Identify which cell holds the provided text, then report its [X, Y] central coordinate. 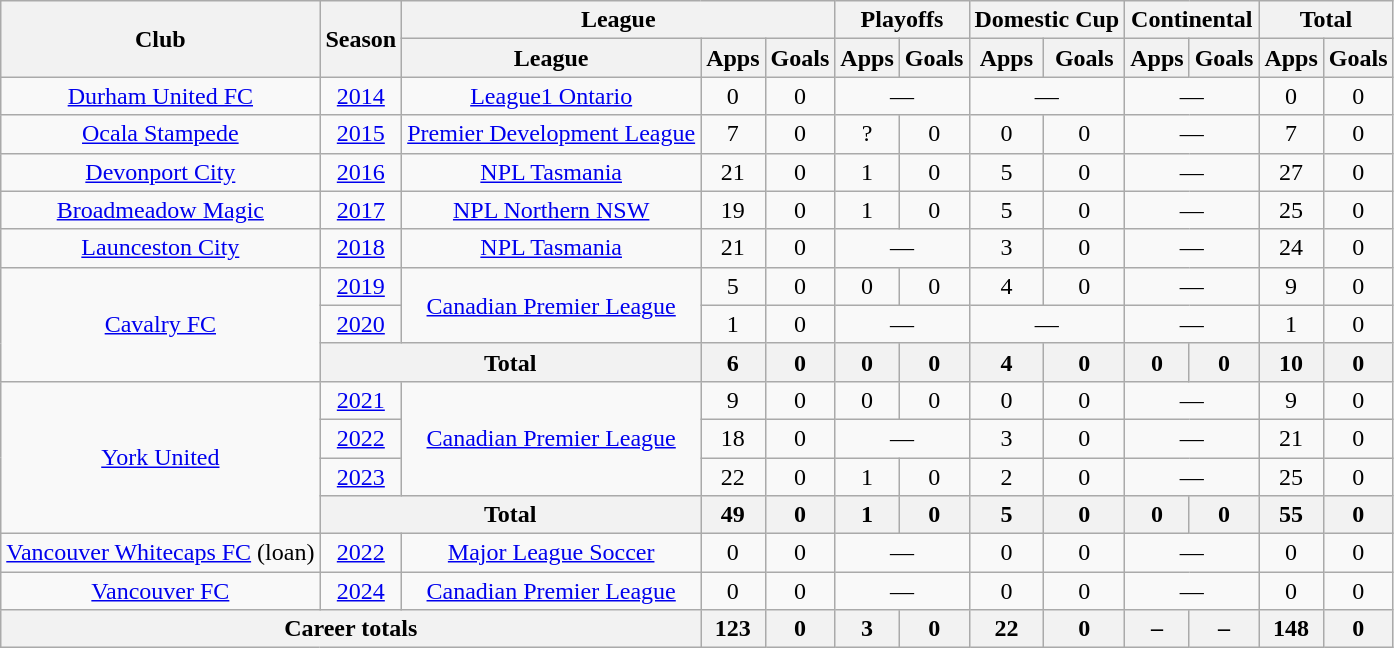
Season [361, 39]
2024 [361, 591]
2015 [361, 134]
24 [1291, 248]
? [867, 134]
League1 Ontario [552, 96]
27 [1291, 172]
Cavalry FC [160, 324]
Ocala Stampede [160, 134]
Playoffs [902, 20]
Vancouver FC [160, 591]
Durham United FC [160, 96]
York United [160, 457]
Launceston City [160, 248]
NPL Northern NSW [552, 210]
18 [733, 438]
10 [1291, 362]
19 [733, 210]
148 [1291, 629]
Domestic Cup [1047, 20]
Devonport City [160, 172]
2020 [361, 324]
2023 [361, 477]
123 [733, 629]
Major League Soccer [552, 553]
Continental [1192, 20]
55 [1291, 515]
Club [160, 39]
49 [733, 515]
2 [1006, 477]
2018 [361, 248]
2016 [361, 172]
6 [733, 362]
2014 [361, 96]
Broadmeadow Magic [160, 210]
2017 [361, 210]
2021 [361, 400]
Vancouver Whitecaps FC (loan) [160, 553]
Premier Development League [552, 134]
2019 [361, 286]
Career totals [351, 629]
